Capture the cell that displays the provided text and extract its (X, Y) central coordinate. 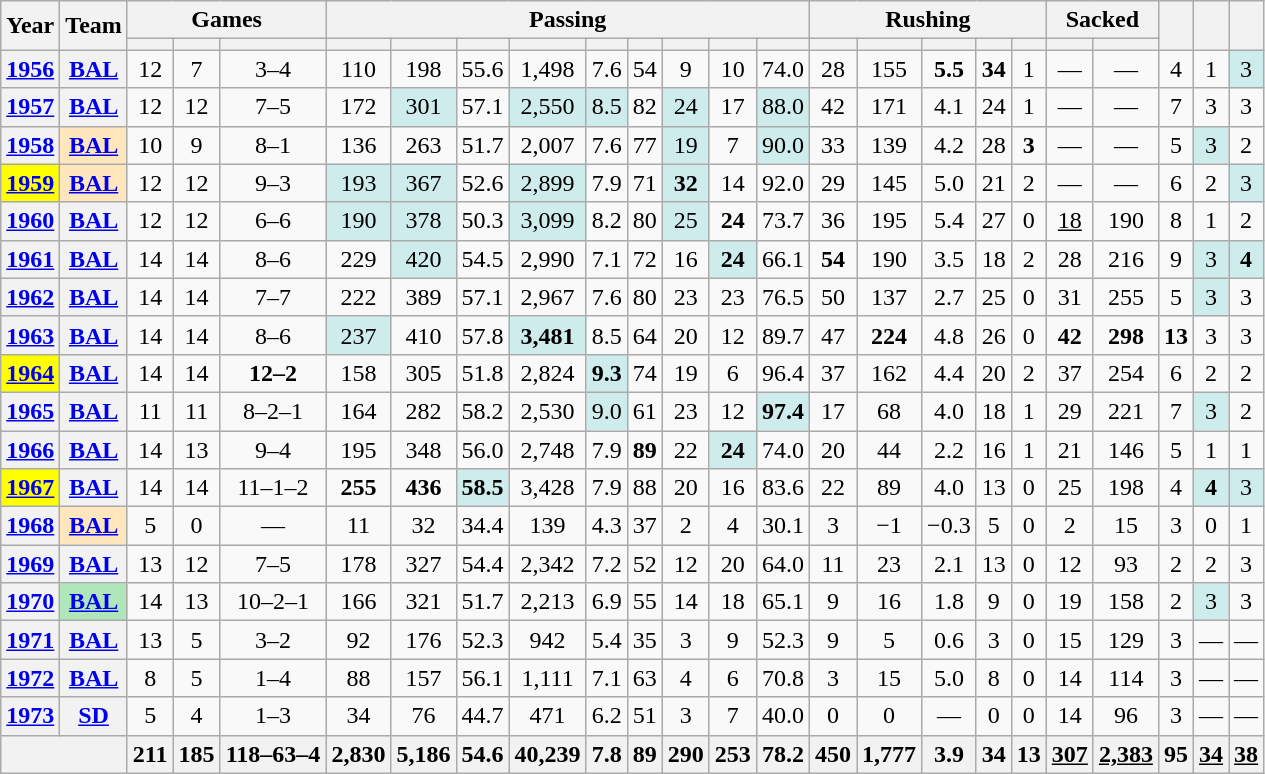
Sacked (1102, 20)
5.5 (950, 69)
436 (424, 488)
4.2 (950, 145)
92.0 (782, 183)
65.1 (782, 602)
2.1 (950, 564)
55 (644, 602)
348 (424, 449)
222 (358, 297)
172 (358, 107)
2,383 (1126, 754)
1,111 (548, 678)
77 (644, 145)
942 (548, 640)
305 (424, 373)
36 (832, 221)
89.7 (782, 335)
61 (644, 411)
76.5 (782, 297)
114 (1126, 678)
1968 (30, 526)
83.6 (782, 488)
2,824 (548, 373)
1–3 (273, 716)
321 (424, 602)
155 (890, 69)
298 (1126, 335)
9.0 (606, 411)
410 (424, 335)
471 (548, 716)
378 (424, 221)
58.5 (482, 488)
110 (358, 69)
450 (832, 754)
1956 (30, 69)
2,830 (358, 754)
73.7 (782, 221)
6.2 (606, 716)
96.4 (782, 373)
2,342 (548, 564)
7–7 (273, 297)
47 (832, 335)
38 (1246, 754)
90.0 (782, 145)
263 (424, 145)
2,530 (548, 411)
10–2–1 (273, 602)
96 (1126, 716)
282 (424, 411)
171 (890, 107)
44.7 (482, 716)
129 (1126, 640)
193 (358, 183)
146 (1126, 449)
93 (1126, 564)
1970 (30, 602)
301 (424, 107)
4.4 (950, 373)
4.3 (606, 526)
52 (644, 564)
3,099 (548, 221)
1963 (30, 335)
367 (424, 183)
54.4 (482, 564)
2,748 (548, 449)
52.6 (482, 183)
68 (890, 411)
Year (30, 26)
2,550 (548, 107)
54.6 (482, 754)
253 (732, 754)
63 (644, 678)
35 (644, 640)
4.8 (950, 335)
327 (424, 564)
7.2 (606, 564)
70.8 (782, 678)
2,899 (548, 183)
137 (890, 297)
1961 (30, 259)
64.0 (782, 564)
3–2 (273, 640)
1971 (30, 640)
176 (424, 640)
Rushing (928, 20)
51.8 (482, 373)
2,967 (548, 297)
7.8 (606, 754)
50.3 (482, 221)
71 (644, 183)
178 (358, 564)
Games (226, 20)
166 (358, 602)
95 (1176, 754)
229 (358, 259)
66.1 (782, 259)
1,777 (890, 754)
0.6 (950, 640)
88.0 (782, 107)
56.1 (482, 678)
27 (994, 221)
26 (994, 335)
1,498 (548, 69)
Team (94, 26)
1960 (30, 221)
33 (832, 145)
211 (150, 754)
1964 (30, 373)
3–4 (273, 69)
3.5 (950, 259)
SD (94, 716)
8.2 (606, 221)
56.0 (482, 449)
307 (1070, 754)
2.7 (950, 297)
157 (424, 678)
12–2 (273, 373)
1962 (30, 297)
97.4 (782, 411)
40.0 (782, 716)
1–4 (273, 678)
−1 (890, 526)
8–2–1 (273, 411)
31 (1070, 297)
51 (644, 716)
9–4 (273, 449)
54.5 (482, 259)
−0.3 (950, 526)
221 (1126, 411)
1958 (30, 145)
3,481 (548, 335)
55.6 (482, 69)
72 (644, 259)
57.8 (482, 335)
6–6 (273, 221)
237 (358, 335)
145 (890, 183)
92 (358, 640)
1973 (30, 716)
118–63–4 (273, 754)
1.8 (950, 602)
50 (832, 297)
224 (890, 335)
4.1 (950, 107)
82 (644, 107)
74 (644, 373)
1969 (30, 564)
2.2 (950, 449)
76 (424, 716)
290 (686, 754)
136 (358, 145)
1957 (30, 107)
1965 (30, 411)
44 (890, 449)
2,990 (548, 259)
185 (196, 754)
164 (358, 411)
389 (424, 297)
6.9 (606, 602)
1966 (30, 449)
2,007 (548, 145)
254 (1126, 373)
2,213 (548, 602)
3,428 (548, 488)
420 (424, 259)
1967 (30, 488)
216 (1126, 259)
1972 (30, 678)
9–3 (273, 183)
11–1–2 (273, 488)
78.2 (782, 754)
1959 (30, 183)
30.1 (782, 526)
58.2 (482, 411)
8–1 (273, 145)
9.3 (606, 373)
Passing (568, 20)
40,239 (548, 754)
64 (644, 335)
34.4 (482, 526)
5,186 (424, 754)
162 (890, 373)
3.9 (950, 754)
